Return (X, Y) of the center of cell containing provided text 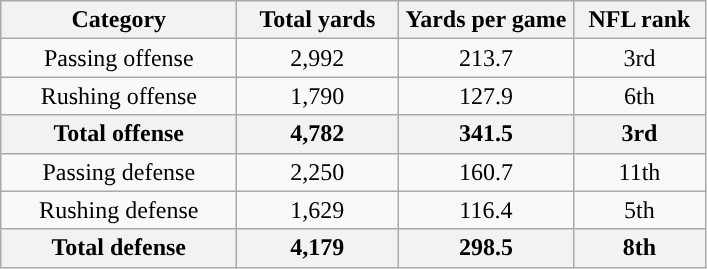
298.5 (486, 248)
Passing offense (119, 58)
2,992 (318, 58)
Category (119, 20)
213.7 (486, 58)
4,179 (318, 248)
4,782 (318, 134)
341.5 (486, 134)
160.7 (486, 172)
1,629 (318, 210)
Yards per game (486, 20)
Total offense (119, 134)
1,790 (318, 96)
11th (640, 172)
2,250 (318, 172)
NFL rank (640, 20)
5th (640, 210)
Rushing defense (119, 210)
8th (640, 248)
6th (640, 96)
127.9 (486, 96)
Rushing offense (119, 96)
116.4 (486, 210)
Total defense (119, 248)
Passing defense (119, 172)
Total yards (318, 20)
